Return (X, Y) of the center of cell containing provided text 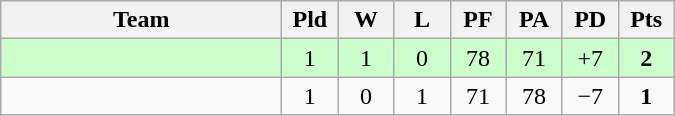
Pts (646, 20)
PD (590, 20)
L (422, 20)
2 (646, 58)
PA (534, 20)
Team (142, 20)
Pld (310, 20)
+7 (590, 58)
−7 (590, 96)
PF (478, 20)
W (366, 20)
